Detect which cell encompasses the target text, then output its [X, Y] center coordinate. 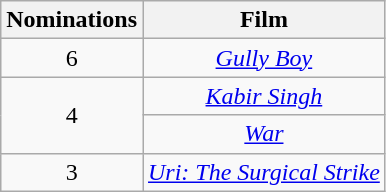
Film [264, 20]
Kabir Singh [264, 96]
4 [72, 115]
3 [72, 172]
War [264, 134]
6 [72, 58]
Nominations [72, 20]
Uri: The Surgical Strike [264, 172]
Gully Boy [264, 58]
